Scan for the cell matching the given text and deliver its [X, Y] coordinate at center. 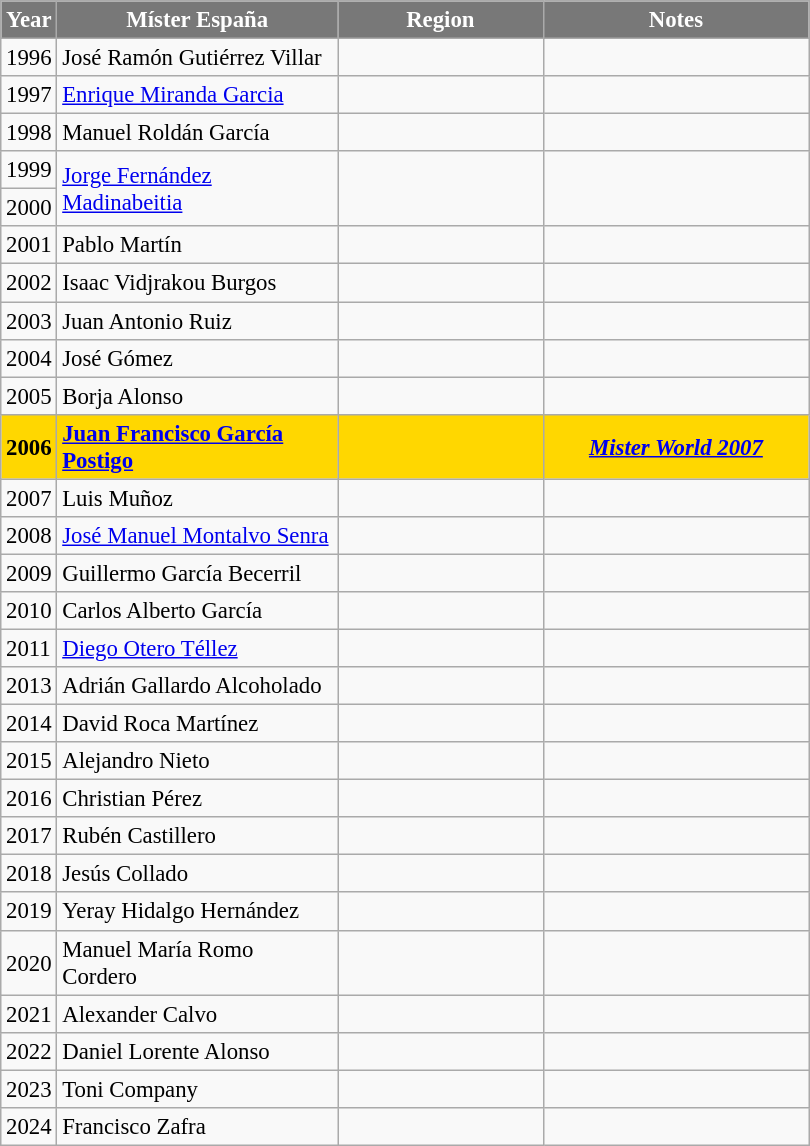
2004 [29, 358]
Jesús Collado [198, 874]
Pablo Martín [198, 245]
2003 [29, 321]
2011 [29, 648]
Isaac Vidjrakou Burgos [198, 283]
Daniel Lorente Alonso [198, 1051]
Notes [676, 20]
Juan Francisco García Postigo [198, 446]
1997 [29, 95]
Carlos Alberto García [198, 611]
Enrique Miranda Garcia [198, 95]
2002 [29, 283]
2009 [29, 573]
2024 [29, 1127]
Yeray Hidalgo Hernández [198, 912]
1998 [29, 133]
Toni Company [198, 1089]
Year [29, 20]
Diego Otero Téllez [198, 648]
1999 [29, 170]
2019 [29, 912]
2001 [29, 245]
2006 [29, 446]
Christian Pérez [198, 799]
2007 [29, 498]
Manuel María Romo Cordero [198, 962]
2005 [29, 396]
2000 [29, 208]
José Gómez [198, 358]
1996 [29, 58]
Mister World 2007 [676, 446]
2013 [29, 686]
2010 [29, 611]
José Manuel Montalvo Senra [198, 536]
2021 [29, 1014]
Region [441, 20]
José Ramón Gutiérrez Villar [198, 58]
2022 [29, 1051]
Rubén Castillero [198, 836]
2015 [29, 761]
Francisco Zafra [198, 1127]
Luis Muñoz [198, 498]
2008 [29, 536]
2016 [29, 799]
Míster España [198, 20]
Alejandro Nieto [198, 761]
2014 [29, 724]
Alexander Calvo [198, 1014]
Manuel Roldán García [198, 133]
2020 [29, 962]
2023 [29, 1089]
Adrián Gallardo Alcoholado [198, 686]
Juan Antonio Ruiz [198, 321]
Jorge Fernández Madinabeitia [198, 188]
2018 [29, 874]
2017 [29, 836]
David Roca Martínez [198, 724]
Borja Alonso [198, 396]
Guillermo García Becerril [198, 573]
